Scan for the cell matching the given text and deliver its [x, y] coordinate at center. 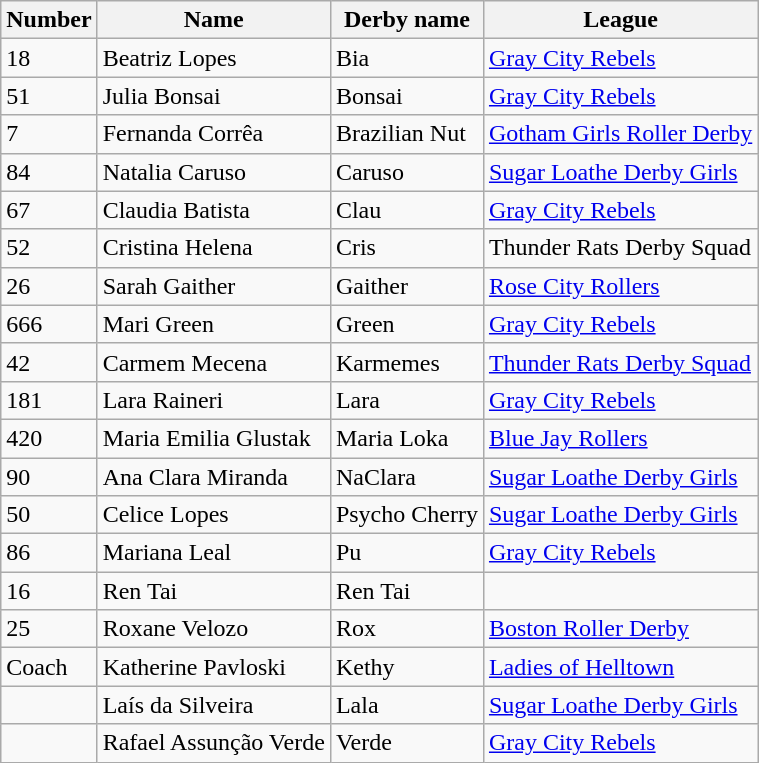
420 [49, 438]
Rose City Rollers [620, 286]
Maria Loka [406, 438]
Cristina Helena [214, 248]
Brazilian Nut [406, 134]
NaClara [406, 477]
Gotham Girls Roller Derby [620, 134]
Laís da Silveira [214, 705]
51 [49, 96]
666 [49, 324]
Cris [406, 248]
Lala [406, 705]
Verde [406, 743]
50 [49, 515]
Lara [406, 400]
Celice Lopes [214, 515]
84 [49, 172]
League [620, 20]
Carmem Mecena [214, 362]
Clau [406, 210]
7 [49, 134]
42 [49, 362]
Derby name [406, 20]
Name [214, 20]
Mariana Leal [214, 553]
Beatriz Lopes [214, 58]
Roxane Velozo [214, 629]
Rafael Assunção Verde [214, 743]
Karmemes [406, 362]
16 [49, 591]
Psycho Cherry [406, 515]
Ana Clara Miranda [214, 477]
Claudia Batista [214, 210]
Lara Raineri [214, 400]
Caruso [406, 172]
Pu [406, 553]
Number [49, 20]
90 [49, 477]
26 [49, 286]
Mari Green [214, 324]
Maria Emilia Glustak [214, 438]
Boston Roller Derby [620, 629]
Gaither [406, 286]
18 [49, 58]
Sarah Gaither [214, 286]
181 [49, 400]
Green [406, 324]
Julia Bonsai [214, 96]
25 [49, 629]
86 [49, 553]
Blue Jay Rollers [620, 438]
67 [49, 210]
Fernanda Corrêa [214, 134]
52 [49, 248]
Natalia Caruso [214, 172]
Coach [49, 667]
Ladies of Helltown [620, 667]
Rox [406, 629]
Bia [406, 58]
Katherine Pavloski [214, 667]
Bonsai [406, 96]
Kethy [406, 667]
